Provide the [x, y] coordinate of the cell's center where the given text is located.  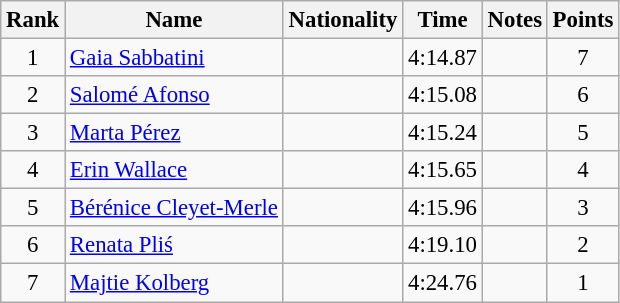
Notes [514, 20]
Salomé Afonso [174, 95]
Majtie Kolberg [174, 283]
Rank [33, 20]
Bérénice Cleyet-Merle [174, 208]
Renata Pliś [174, 245]
4:15.65 [443, 170]
Name [174, 20]
4:19.10 [443, 245]
4:15.08 [443, 95]
Nationality [342, 20]
Gaia Sabbatini [174, 58]
Marta Pérez [174, 133]
Erin Wallace [174, 170]
4:15.96 [443, 208]
Points [582, 20]
4:14.87 [443, 58]
Time [443, 20]
4:24.76 [443, 283]
4:15.24 [443, 133]
